Return the [x, y] coordinate for the center point of the cell that contains the specified text.  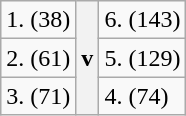
2. (61) [38, 58]
1. (38) [38, 20]
4. (74) [142, 96]
6. (143) [142, 20]
3. (71) [38, 96]
5. (129) [142, 58]
v [88, 58]
